Capture the cell that displays the provided text and extract its (X, Y) central coordinate. 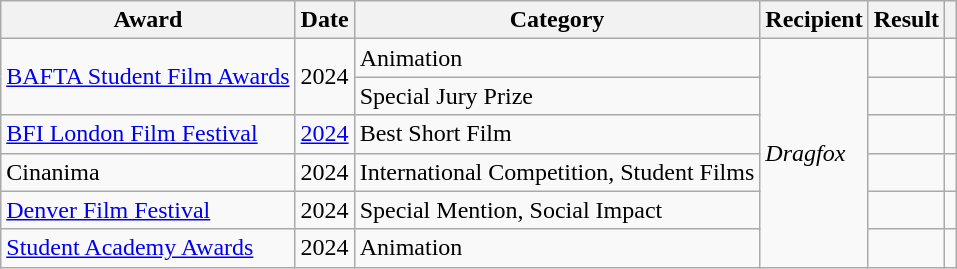
Result (906, 20)
Student Academy Awards (148, 248)
Recipient (814, 20)
Award (148, 20)
International Competition, Student Films (557, 172)
Special Jury Prize (557, 96)
BFI London Film Festival (148, 134)
Denver Film Festival (148, 210)
Dragfox (814, 153)
BAFTA Student Film Awards (148, 77)
Date (324, 20)
Best Short Film (557, 134)
Special Mention, Social Impact (557, 210)
Category (557, 20)
Cinanima (148, 172)
